Return (X, Y) of the center of cell containing provided text 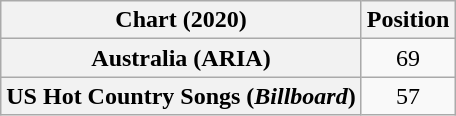
57 (408, 96)
US Hot Country Songs (Billboard) (181, 96)
Position (408, 20)
Chart (2020) (181, 20)
69 (408, 58)
Australia (ARIA) (181, 58)
